Scan for the cell matching the given text and deliver its [X, Y] coordinate at center. 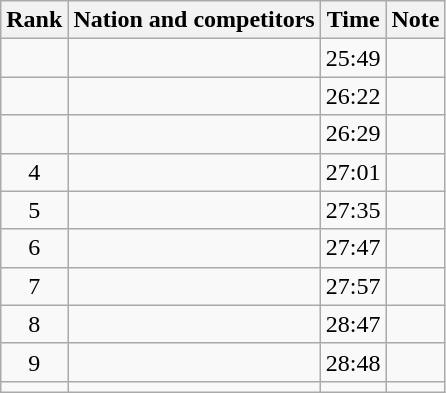
Note [416, 20]
8 [34, 324]
Nation and competitors [194, 20]
5 [34, 210]
Time [353, 20]
26:22 [353, 96]
7 [34, 286]
4 [34, 172]
6 [34, 248]
27:57 [353, 286]
28:47 [353, 324]
27:35 [353, 210]
27:01 [353, 172]
28:48 [353, 362]
25:49 [353, 58]
27:47 [353, 248]
Rank [34, 20]
26:29 [353, 134]
9 [34, 362]
